From the cell containing the given text, extract its center point as [x, y] coordinate. 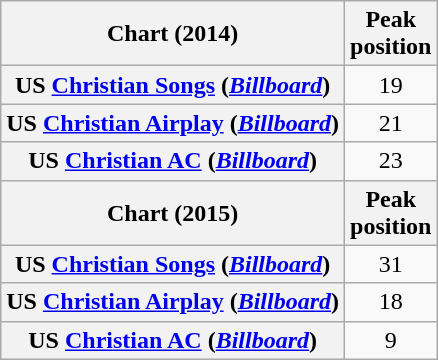
Chart (2015) [173, 212]
Chart (2014) [173, 34]
21 [391, 123]
9 [391, 340]
19 [391, 85]
23 [391, 161]
18 [391, 302]
31 [391, 264]
